Provide the (x, y) coordinate of the cell's center where the given text is located.  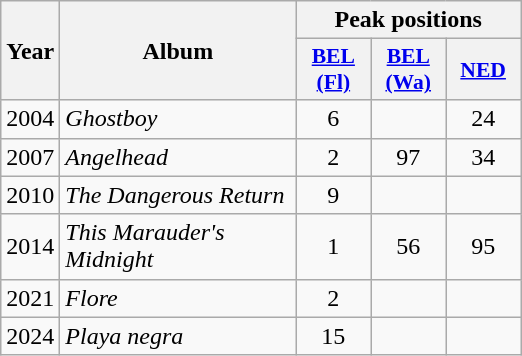
1 (334, 246)
Year (30, 50)
15 (334, 336)
Playa negra (178, 336)
Flore (178, 298)
Peak positions (408, 20)
56 (408, 246)
2014 (30, 246)
2004 (30, 119)
The Dangerous Return (178, 195)
9 (334, 195)
BEL (Fl) (334, 70)
NED (484, 70)
2021 (30, 298)
2007 (30, 157)
BEL (Wa) (408, 70)
2010 (30, 195)
6 (334, 119)
95 (484, 246)
This Marauder's Midnight (178, 246)
Angelhead (178, 157)
Ghostboy (178, 119)
97 (408, 157)
2024 (30, 336)
Album (178, 50)
24 (484, 119)
34 (484, 157)
